For the text-containing cell, return its midpoint in [x, y] coordinate format. 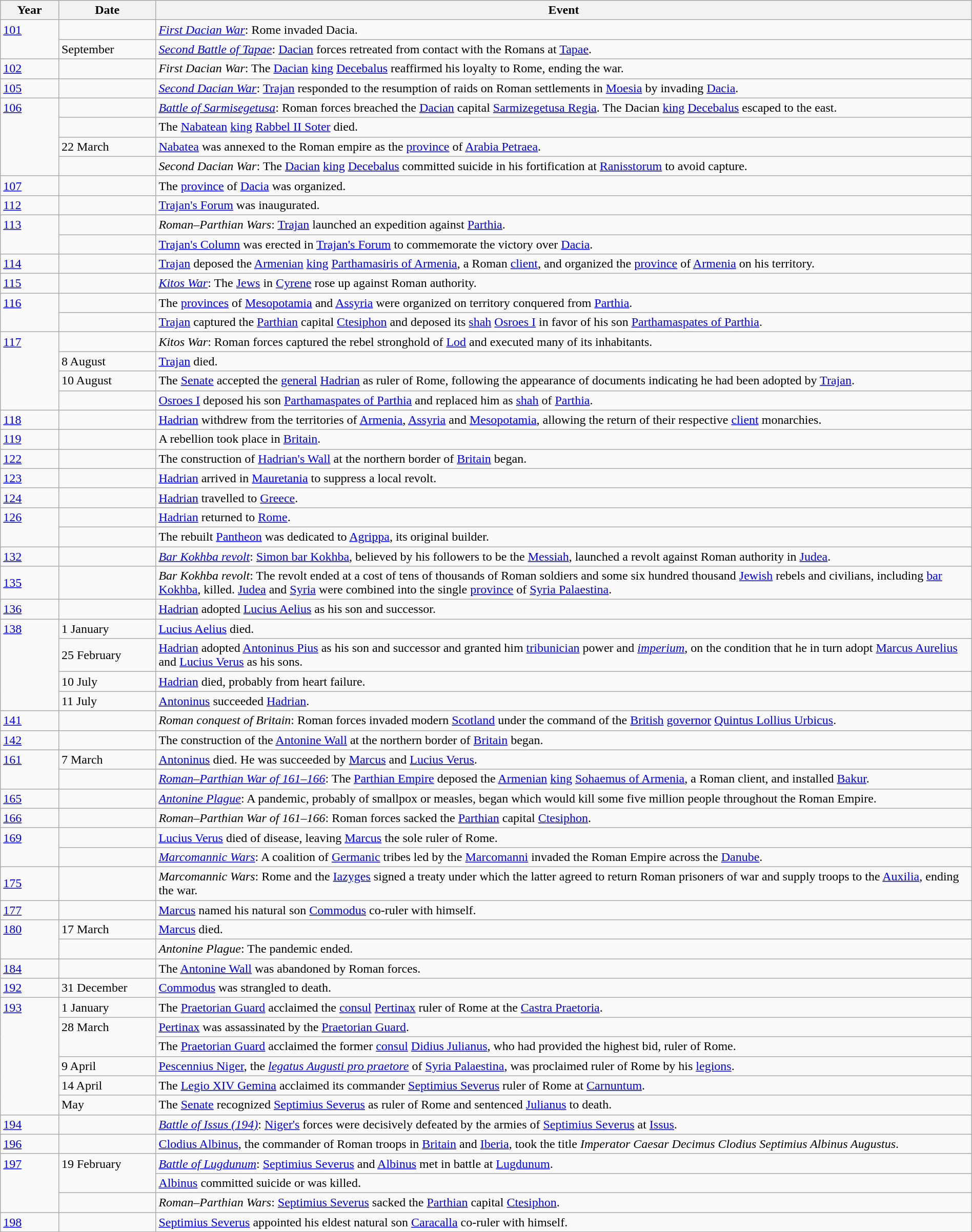
The construction of the Antonine Wall at the northern border of Britain began. [564, 740]
Hadrian arrived in Mauretania to suppress a local revolt. [564, 478]
Year [30, 10]
184 [30, 969]
Roman conquest of Britain: Roman forces invaded modern Scotland under the command of the British governor Quintus Lollius Urbicus. [564, 721]
7 March [107, 759]
101 [30, 39]
The Nabatean king Rabbel II Soter died. [564, 127]
Battle of Lugdunum: Septimius Severus and Albinus met in battle at Lugdunum. [564, 1163]
The province of Dacia was organized. [564, 186]
Clodius Albinus, the commander of Roman troops in Britain and Iberia, took the title Imperator Caesar Decimus Clodius Septimius Albinus Augustus. [564, 1144]
135 [30, 583]
Roman–Parthian War of 161–166: Roman forces sacked the Parthian capital Ctesiphon. [564, 818]
The Senate recognized Septimius Severus as ruler of Rome and sentenced Julianus to death. [564, 1105]
198 [30, 1222]
Hadrian returned to Rome. [564, 517]
The provinces of Mesopotamia and Assyria were organized on territory conquered from Parthia. [564, 303]
Lucius Aelius died. [564, 629]
180 [30, 939]
The Praetorian Guard acclaimed the former consul Didius Julianus, who had provided the highest bid, ruler of Rome. [564, 1046]
Second Dacian War: The Dacian king Decebalus committed suicide in his fortification at Ranisstorum to avoid capture. [564, 166]
Commodus was strangled to death. [564, 988]
Bar Kokhba revolt: Simon bar Kokhba, believed by his followers to be the Messiah, launched a revolt against Roman authority in Judea. [564, 556]
Kitos War: Roman forces captured the rebel stronghold of Lod and executed many of its inhabitants. [564, 342]
The Antonine Wall was abandoned by Roman forces. [564, 969]
Osroes I deposed his son Parthamaspates of Parthia and replaced him as shah of Parthia. [564, 400]
Marcus named his natural son Commodus co-ruler with himself. [564, 910]
Antoninus succeeded Hadrian. [564, 701]
The Legio XIV Gemina acclaimed its commander Septimius Severus ruler of Rome at Carnuntum. [564, 1085]
Event [564, 10]
The Senate accepted the general Hadrian as ruler of Rome, following the appearance of documents indicating he had been adopted by Trajan. [564, 381]
19 February [107, 1173]
Battle of Sarmisegetusa: Roman forces breached the Dacian capital Sarmizegetusa Regia. The Dacian king Decebalus escaped to the east. [564, 108]
First Dacian War: The Dacian king Decebalus reaffirmed his loyalty to Rome, ending the war. [564, 69]
106 [30, 137]
14 April [107, 1085]
123 [30, 478]
124 [30, 498]
105 [30, 88]
September [107, 49]
Antoninus died. He was succeeded by Marcus and Lucius Verus. [564, 759]
Antonine Plague: The pandemic ended. [564, 949]
Trajan's Forum was inaugurated. [564, 205]
Septimius Severus appointed his eldest natural son Caracalla co-ruler with himself. [564, 1222]
117 [30, 371]
161 [30, 769]
17 March [107, 930]
The rebuilt Pantheon was dedicated to Agrippa, its original builder. [564, 537]
192 [30, 988]
28 March [107, 1037]
169 [30, 847]
10 July [107, 682]
194 [30, 1124]
11 July [107, 701]
Trajan died. [564, 361]
138 [30, 665]
Trajan's Column was erected in Trajan's Forum to commemorate the victory over Dacia. [564, 244]
118 [30, 420]
A rebellion took place in Britain. [564, 439]
Hadrian adopted Lucius Aelius as his son and successor. [564, 609]
Antonine Plague: A pandemic, probably of smallpox or measles, began which would kill some five million people throughout the Roman Empire. [564, 798]
142 [30, 740]
May [107, 1105]
Trajan captured the Parthian capital Ctesiphon and deposed its shah Osroes I in favor of his son Parthamaspates of Parthia. [564, 322]
112 [30, 205]
116 [30, 313]
114 [30, 264]
Second Dacian War: Trajan responded to the resumption of raids on Roman settlements in Moesia by invading Dacia. [564, 88]
10 August [107, 381]
177 [30, 910]
175 [30, 884]
107 [30, 186]
Trajan deposed the Armenian king Parthamasiris of Armenia, a Roman client, and organized the province of Armenia on his territory. [564, 264]
9 April [107, 1066]
166 [30, 818]
Lucius Verus died of disease, leaving Marcus the sole ruler of Rome. [564, 837]
126 [30, 527]
31 December [107, 988]
Second Battle of Tapae: Dacian forces retreated from contact with the Romans at Tapae. [564, 49]
Date [107, 10]
Marcomannic Wars: A coalition of Germanic tribes led by the Marcomanni invaded the Roman Empire across the Danube. [564, 857]
Kitos War: The Jews in Cyrene rose up against Roman authority. [564, 283]
136 [30, 609]
Hadrian travelled to Greece. [564, 498]
115 [30, 283]
Roman–Parthian Wars: Trajan launched an expedition against Parthia. [564, 224]
The Praetorian Guard acclaimed the consul Pertinax ruler of Rome at the Castra Praetoria. [564, 1008]
197 [30, 1183]
Nabatea was annexed to the Roman empire as the province of Arabia Petraea. [564, 147]
Roman–Parthian Wars: Septimius Severus sacked the Parthian capital Ctesiphon. [564, 1202]
122 [30, 459]
25 February [107, 655]
Roman–Parthian War of 161–166: The Parthian Empire deposed the Armenian king Sohaemus of Armenia, a Roman client, and installed Bakur. [564, 779]
22 March [107, 147]
Pertinax was assassinated by the Praetorian Guard. [564, 1027]
Hadrian died, probably from heart failure. [564, 682]
165 [30, 798]
113 [30, 234]
8 August [107, 361]
102 [30, 69]
Hadrian withdrew from the territories of Armenia, Assyria and Mesopotamia, allowing the return of their respective client monarchies. [564, 420]
141 [30, 721]
Pescennius Niger, the legatus Augusti pro praetore of Syria Palaestina, was proclaimed ruler of Rome by his legions. [564, 1066]
196 [30, 1144]
193 [30, 1056]
Battle of Issus (194): Niger's forces were decisively defeated by the armies of Septimius Severus at Issus. [564, 1124]
First Dacian War: Rome invaded Dacia. [564, 30]
Albinus committed suicide or was killed. [564, 1183]
The construction of Hadrian's Wall at the northern border of Britain began. [564, 459]
119 [30, 439]
132 [30, 556]
Marcus died. [564, 930]
